Extract the [X, Y] coordinate from the center of the cell holding the provided text.  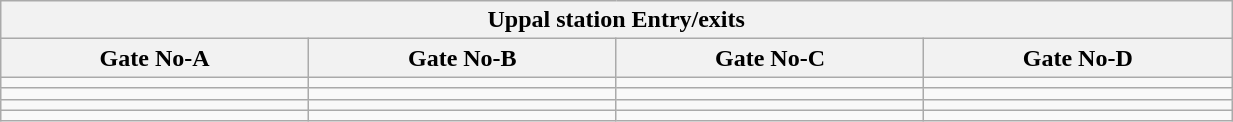
Gate No-A [155, 58]
Gate No-B [462, 58]
Gate No-C [770, 58]
Gate No-D [1078, 58]
Uppal station Entry/exits [616, 20]
